Identify which cell holds the provided text, then report its [x, y] central coordinate. 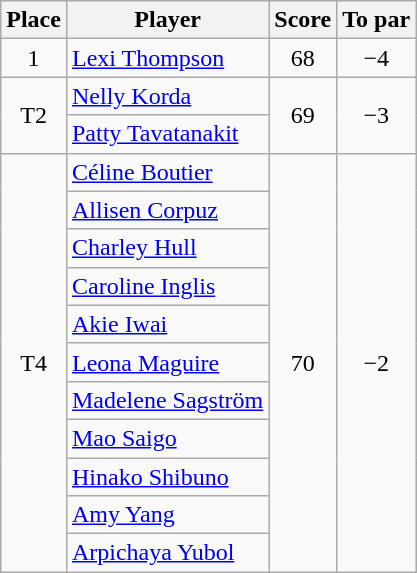
Nelly Korda [167, 96]
−3 [376, 115]
Lexi Thompson [167, 58]
Arpichaya Yubol [167, 553]
Player [167, 20]
Patty Tavatanakit [167, 134]
Amy Yang [167, 515]
69 [303, 115]
Allisen Corpuz [167, 210]
T2 [34, 115]
T4 [34, 362]
68 [303, 58]
Place [34, 20]
To par [376, 20]
−4 [376, 58]
70 [303, 362]
Leona Maguire [167, 362]
Madelene Sagström [167, 400]
Hinako Shibuno [167, 477]
Mao Saigo [167, 438]
Céline Boutier [167, 172]
−2 [376, 362]
Charley Hull [167, 248]
Caroline Inglis [167, 286]
1 [34, 58]
Akie Iwai [167, 324]
Score [303, 20]
